Extract the [x, y] coordinate from the center of the cell holding the provided text.  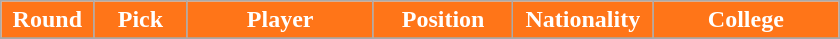
Position [443, 20]
Pick [140, 20]
Player [280, 20]
Round [48, 20]
Nationality [583, 20]
College [746, 20]
